Detect which cell encompasses the target text, then output its [x, y] center coordinate. 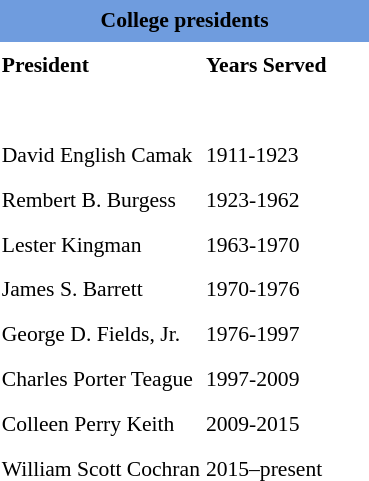
Rembert B. Burgess [100, 200]
1963-1970 [286, 245]
George D. Fields, Jr. [100, 335]
1997-2009 [286, 380]
Years Served [286, 66]
2009-2015 [286, 425]
1923-1962 [286, 200]
1976-1997 [286, 335]
Lester Kingman [100, 245]
1970-1976 [286, 290]
Colleen Perry Keith [100, 425]
Charles Porter Teague [100, 380]
College presidents [184, 21]
1911-1923 [286, 156]
James S. Barrett [100, 290]
David English Camak [100, 156]
President [100, 66]
